Search for the cell housing the specified text and yield its (x, y) center coordinate. 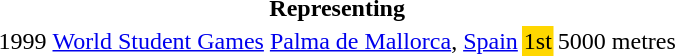
Palma de Mallorca, Spain (394, 41)
World Student Games (158, 41)
1st (538, 41)
